Output the (x, y) coordinate of the center of the cell containing the given text.  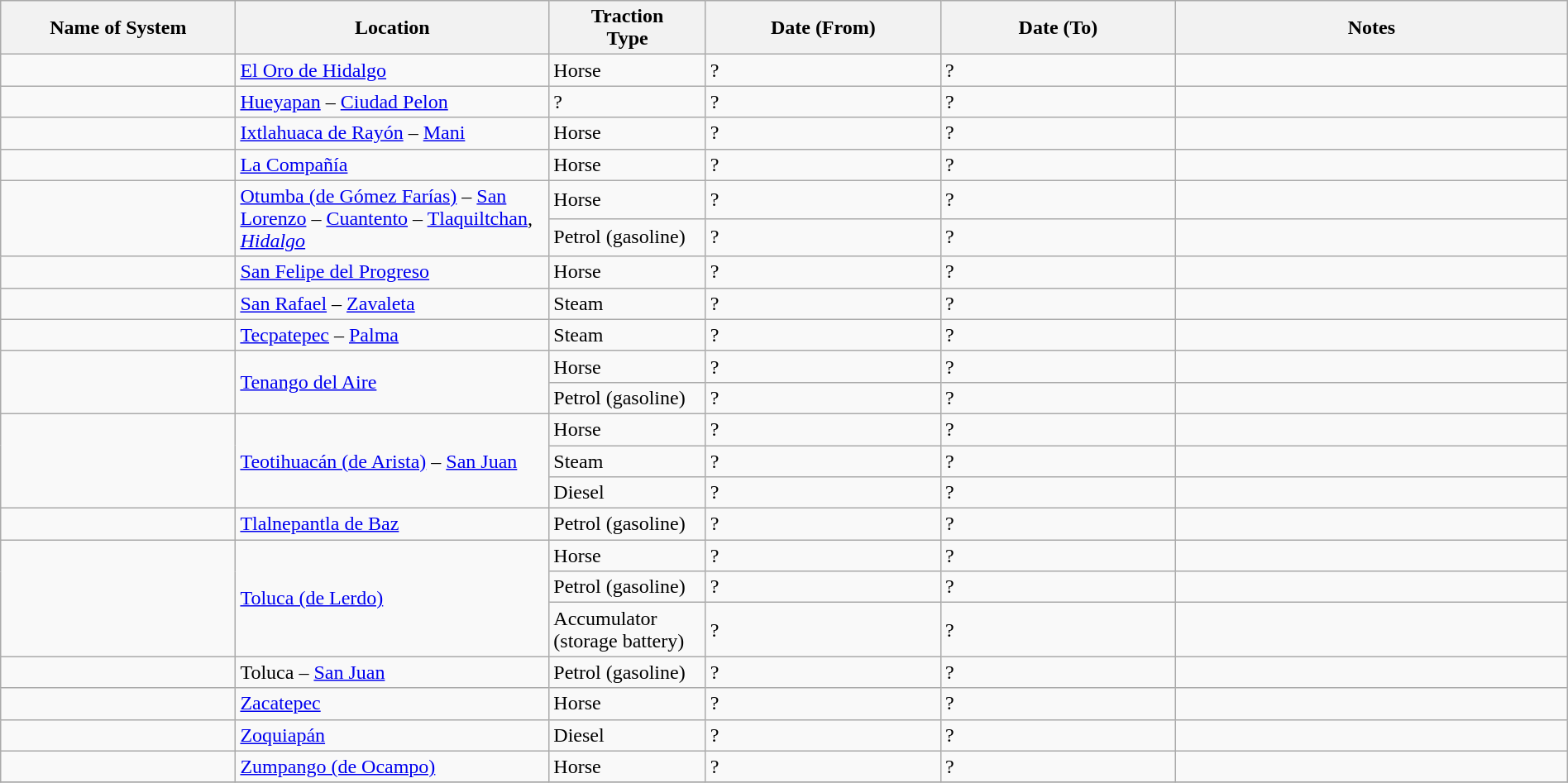
El Oro de Hidalgo (392, 70)
Toluca (de Lerdo) (392, 599)
Toluca – San Juan (392, 672)
Tenango del Aire (392, 382)
Zacatepec (392, 704)
Tecpatepec – Palma (392, 335)
Notes (1372, 28)
La Compañía (392, 165)
Ixtlahuaca de Rayón – Mani (392, 133)
San Rafael – Zavaleta (392, 303)
Hueyapan – Ciudad Pelon (392, 102)
Date (From) (823, 28)
Zumpango (de Ocampo) (392, 766)
Zoquiapán (392, 735)
San Felipe del Progreso (392, 272)
Name of System (118, 28)
Location (392, 28)
TractionType (627, 28)
Otumba (de Gómez Farías) – San Lorenzo – Cuantento – Tlaquiltchan, Hidalgo (392, 218)
Tlalnepantla de Baz (392, 524)
Date (To) (1058, 28)
Accumulator (storage battery) (627, 630)
Teotihuacán (de Arista) – San Juan (392, 461)
